Extract the [x, y] coordinate from the center of the cell holding the provided text.  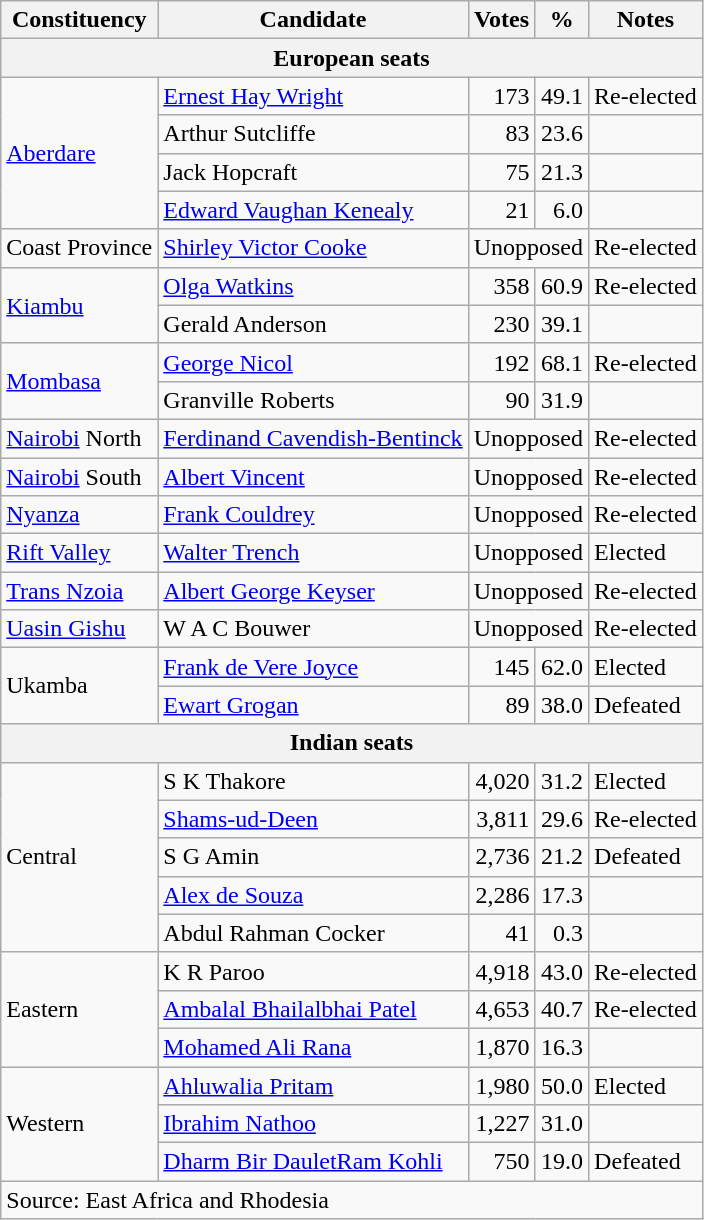
Rift Valley [80, 553]
% [562, 20]
Nairobi North [80, 438]
29.6 [562, 819]
S K Thakore [313, 781]
75 [502, 172]
Walter Trench [313, 553]
Edward Vaughan Kenealy [313, 210]
50.0 [562, 1085]
Albert Vincent [313, 477]
21 [502, 210]
Dharm Bir DauletRam Kohli [313, 1162]
192 [502, 362]
Candidate [313, 20]
145 [502, 667]
2,736 [502, 857]
Uasin Gishu [80, 629]
Frank Couldrey [313, 515]
3,811 [502, 819]
41 [502, 933]
Ferdinand Cavendish-Bentinck [313, 438]
Source: East Africa and Rhodesia [352, 1200]
21.3 [562, 172]
Ewart Grogan [313, 705]
Central [80, 857]
750 [502, 1162]
Gerald Anderson [313, 324]
38.0 [562, 705]
62.0 [562, 667]
Albert George Keyser [313, 591]
Ibrahim Nathoo [313, 1124]
Coast Province [80, 248]
European seats [352, 58]
4,918 [502, 971]
Olga Watkins [313, 286]
W A C Bouwer [313, 629]
Arthur Sutcliffe [313, 134]
K R Paroo [313, 971]
1,227 [502, 1124]
Aberdare [80, 153]
83 [502, 134]
Votes [502, 20]
Nairobi South [80, 477]
Frank de Vere Joyce [313, 667]
Notes [646, 20]
Mombasa [80, 381]
Ernest Hay Wright [313, 96]
Eastern [80, 1009]
4,020 [502, 781]
Western [80, 1123]
Jack Hopcraft [313, 172]
68.1 [562, 362]
S G Amin [313, 857]
230 [502, 324]
Shirley Victor Cooke [313, 248]
31.9 [562, 400]
George Nicol [313, 362]
Ukamba [80, 686]
1,980 [502, 1085]
Ahluwalia Pritam [313, 1085]
31.2 [562, 781]
Constituency [80, 20]
Nyanza [80, 515]
23.6 [562, 134]
39.1 [562, 324]
Alex de Souza [313, 895]
49.1 [562, 96]
19.0 [562, 1162]
Shams-ud-Deen [313, 819]
358 [502, 286]
Kiambu [80, 305]
2,286 [502, 895]
173 [502, 96]
17.3 [562, 895]
40.7 [562, 1009]
Indian seats [352, 743]
21.2 [562, 857]
Trans Nzoia [80, 591]
31.0 [562, 1124]
Abdul Rahman Cocker [313, 933]
Granville Roberts [313, 400]
43.0 [562, 971]
90 [502, 400]
Ambalal Bhailalbhai Patel [313, 1009]
16.3 [562, 1047]
1,870 [502, 1047]
89 [502, 705]
6.0 [562, 210]
0.3 [562, 933]
60.9 [562, 286]
Mohamed Ali Rana [313, 1047]
4,653 [502, 1009]
